Determine the [x, y] coordinate at the center of the cell enclosing the given text.  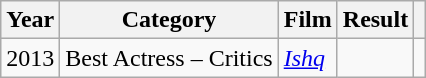
Result [375, 20]
Best Actress – Critics [169, 58]
Ishq [308, 58]
Film [308, 20]
Year [30, 20]
2013 [30, 58]
Category [169, 20]
